Output the [X, Y] coordinate of the center of the cell containing the given text.  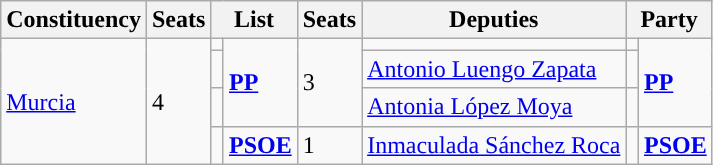
Antonio Luengo Zapata [494, 69]
Party [669, 20]
Deputies [494, 20]
Inmaculada Sánchez Roca [494, 145]
List [254, 20]
Constituency [74, 20]
1 [329, 145]
3 [329, 82]
4 [178, 102]
Antonia López Moya [494, 107]
Murcia [74, 102]
